For the text-containing cell, return its midpoint in (X, Y) coordinate format. 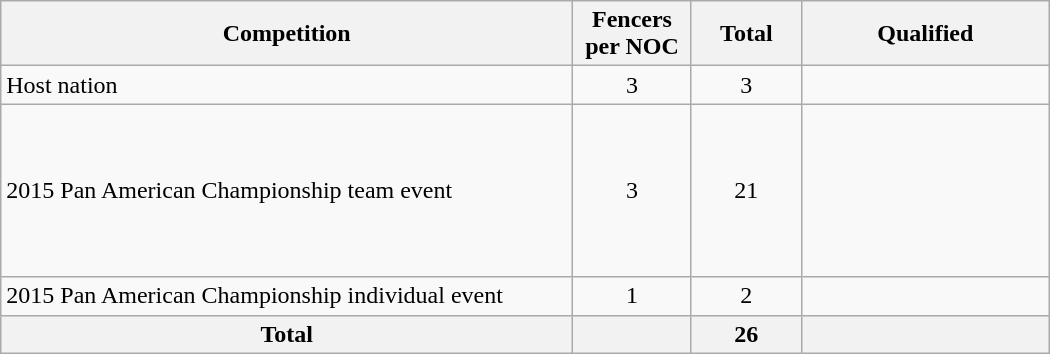
21 (746, 190)
2015 Pan American Championship team event (287, 190)
2015 Pan American Championship individual event (287, 296)
1 (632, 296)
26 (746, 334)
2 (746, 296)
Host nation (287, 85)
Fencers per NOC (632, 34)
Competition (287, 34)
Qualified (925, 34)
